Locate the cell with the specified text and output its (x, y) center coordinate. 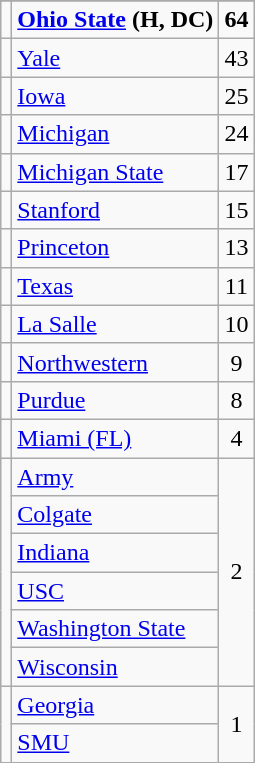
Army (116, 477)
Washington State (116, 629)
La Salle (116, 324)
4 (236, 438)
Princeton (116, 248)
Stanford (116, 210)
Iowa (116, 96)
1 (236, 724)
Georgia (116, 705)
2 (236, 572)
Purdue (116, 400)
Northwestern (116, 362)
10 (236, 324)
17 (236, 172)
43 (236, 58)
Michigan (116, 134)
Miami (FL) (116, 438)
Wisconsin (116, 667)
Yale (116, 58)
11 (236, 286)
8 (236, 400)
Indiana (116, 553)
24 (236, 134)
9 (236, 362)
13 (236, 248)
25 (236, 96)
Michigan State (116, 172)
Colgate (116, 515)
64 (236, 20)
Texas (116, 286)
SMU (116, 743)
15 (236, 210)
USC (116, 591)
Ohio State (H, DC) (116, 20)
